Return the [X, Y] coordinate for the center point of the cell that contains the specified text.  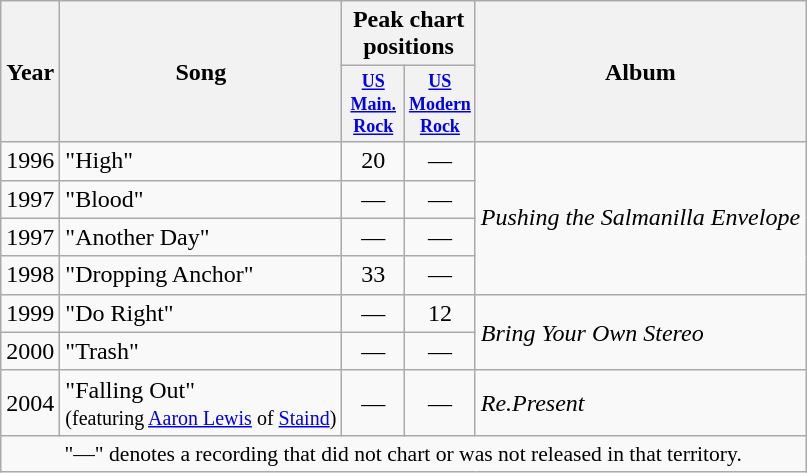
"Do Right" [201, 313]
Re.Present [640, 402]
Album [640, 72]
1998 [30, 275]
"Trash" [201, 351]
1999 [30, 313]
"Blood" [201, 199]
"—" denotes a recording that did not chart or was not released in that territory. [404, 453]
Pushing the Salmanilla Envelope [640, 218]
"Another Day" [201, 237]
2004 [30, 402]
Year [30, 72]
12 [440, 313]
20 [374, 161]
33 [374, 275]
Song [201, 72]
2000 [30, 351]
USModern Rock [440, 104]
Bring Your Own Stereo [640, 332]
Peak chart positions [408, 34]
"Falling Out"(featuring Aaron Lewis of Staind) [201, 402]
USMain. Rock [374, 104]
1996 [30, 161]
"High" [201, 161]
"Dropping Anchor" [201, 275]
